Identify which cell holds the provided text, then report its [x, y] central coordinate. 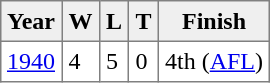
1940 [31, 61]
Year [31, 21]
W [81, 21]
4 [81, 61]
0 [144, 61]
Finish [214, 21]
T [144, 21]
L [114, 21]
5 [114, 61]
4th (AFL) [214, 61]
